From the cell containing the given text, extract its center point as (X, Y) coordinate. 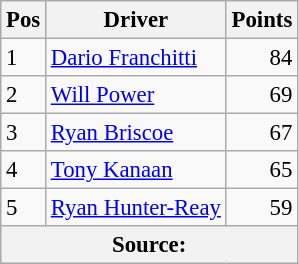
Points (262, 20)
67 (262, 133)
3 (24, 133)
Ryan Briscoe (136, 133)
84 (262, 58)
Dario Franchitti (136, 58)
5 (24, 208)
Driver (136, 20)
59 (262, 208)
1 (24, 58)
Tony Kanaan (136, 170)
Source: (150, 245)
Ryan Hunter-Reay (136, 208)
2 (24, 95)
Pos (24, 20)
Will Power (136, 95)
4 (24, 170)
69 (262, 95)
65 (262, 170)
